Pinpoint the cell where the given text exists, returning its [x, y] midpoint coordinate. 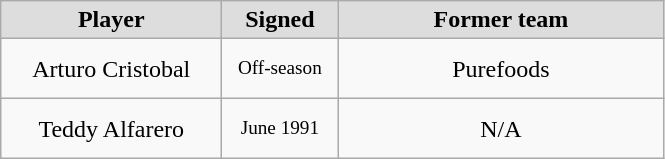
Teddy Alfarero [112, 129]
Arturo Cristobal [112, 69]
June 1991 [280, 129]
Signed [280, 20]
Former team [501, 20]
Player [112, 20]
Off-season [280, 69]
N/A [501, 129]
Purefoods [501, 69]
